Output the [X, Y] coordinate of the center of the cell containing the given text.  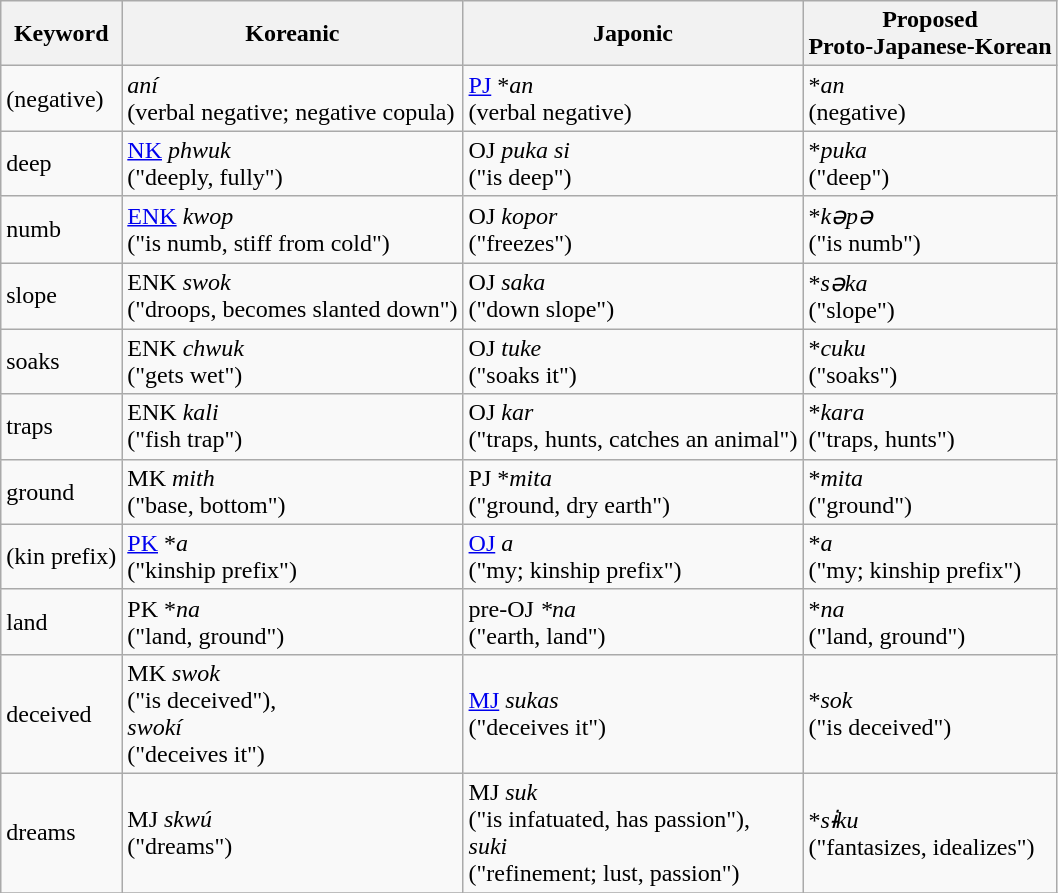
*sɨku("fantasizes, idealizes") [930, 832]
*səka("slope") [930, 296]
land [62, 622]
MK mith("base, bottom") [292, 492]
*mita("ground") [930, 492]
ENK swok("droops, becomes slanted down") [292, 296]
slope [62, 296]
MJ skwú("dreams") [292, 832]
ENK chwuk("gets wet") [292, 362]
ENK kwop("is numb, stiff from cold") [292, 230]
(negative) [62, 98]
ProposedProto-Japanese-Korean [930, 34]
*a("my; kinship prefix") [930, 556]
MJ suk("is infatuated, has passion"),suki("refinement; lust, passion") [633, 832]
MJ sukas("deceives it") [633, 714]
PJ *mita("ground, dry earth") [633, 492]
pre-OJ *na("earth, land") [633, 622]
*puka("deep") [930, 164]
NK phwuk("deeply, fully") [292, 164]
*sok("is deceived") [930, 714]
ENK kali("fish trap") [292, 426]
deceived [62, 714]
OJ kopor("freezes") [633, 230]
soaks [62, 362]
Koreanic [292, 34]
PK *na("land, ground") [292, 622]
deep [62, 164]
*cuku("soaks") [930, 362]
*na("land, ground") [930, 622]
PK *a("kinship prefix") [292, 556]
ground [62, 492]
*kara("traps, hunts") [930, 426]
traps [62, 426]
OJ kar("traps, hunts, catches an animal") [633, 426]
Japonic [633, 34]
PJ *an(verbal negative) [633, 98]
MK swok("is deceived"),swokí("deceives it") [292, 714]
*kəpə("is numb") [930, 230]
OJ tuke("soaks it") [633, 362]
OJ a("my; kinship prefix") [633, 556]
aní(verbal negative; negative copula) [292, 98]
dreams [62, 832]
OJ puka si("is deep") [633, 164]
(kin prefix) [62, 556]
Keyword [62, 34]
numb [62, 230]
*an(negative) [930, 98]
OJ saka("down slope") [633, 296]
